Detect which cell encompasses the target text, then output its (X, Y) center coordinate. 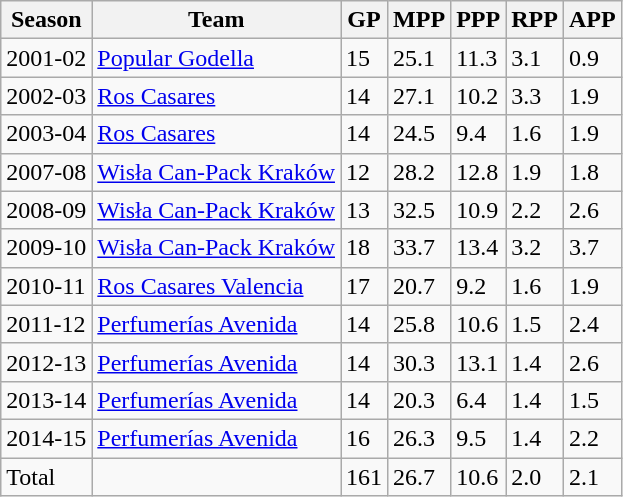
16 (364, 438)
28.2 (420, 172)
10.9 (478, 210)
10.2 (478, 96)
3.7 (592, 248)
9.4 (478, 134)
RPP (535, 20)
Popular Godella (216, 58)
3.3 (535, 96)
Team (216, 20)
20.7 (420, 286)
1.8 (592, 172)
Total (46, 477)
6.4 (478, 400)
24.5 (420, 134)
9.5 (478, 438)
30.3 (420, 362)
161 (364, 477)
25.1 (420, 58)
3.2 (535, 248)
MPP (420, 20)
GP (364, 20)
13.1 (478, 362)
25.8 (420, 324)
2.1 (592, 477)
2013-14 (46, 400)
3.1 (535, 58)
12.8 (478, 172)
9.2 (478, 286)
13.4 (478, 248)
12 (364, 172)
15 (364, 58)
2007-08 (46, 172)
26.7 (420, 477)
2.0 (535, 477)
2010-11 (46, 286)
Ros Casares Valencia (216, 286)
2012-13 (46, 362)
2008-09 (46, 210)
17 (364, 286)
32.5 (420, 210)
0.9 (592, 58)
13 (364, 210)
PPP (478, 20)
2002-03 (46, 96)
2.4 (592, 324)
Season (46, 20)
27.1 (420, 96)
2009-10 (46, 248)
APP (592, 20)
2011-12 (46, 324)
20.3 (420, 400)
26.3 (420, 438)
2001-02 (46, 58)
11.3 (478, 58)
2014-15 (46, 438)
18 (364, 248)
33.7 (420, 248)
2003-04 (46, 134)
